Output the [x, y] coordinate of the center of the cell containing the given text.  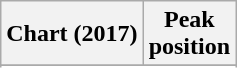
Chart (2017) [72, 34]
Peakposition [189, 34]
